Output the (X, Y) coordinate of the center of the cell containing the given text.  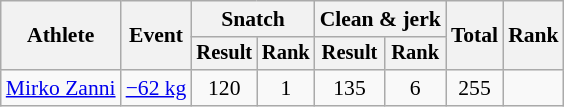
255 (474, 88)
Event (156, 36)
120 (224, 88)
Total (474, 36)
135 (350, 88)
1 (286, 88)
Snatch (252, 19)
Clean & jerk (380, 19)
6 (414, 88)
Mirko Zanni (61, 88)
−62 kg (156, 88)
Athlete (61, 36)
